Return the [X, Y] coordinate for the center point of the cell that contains the specified text.  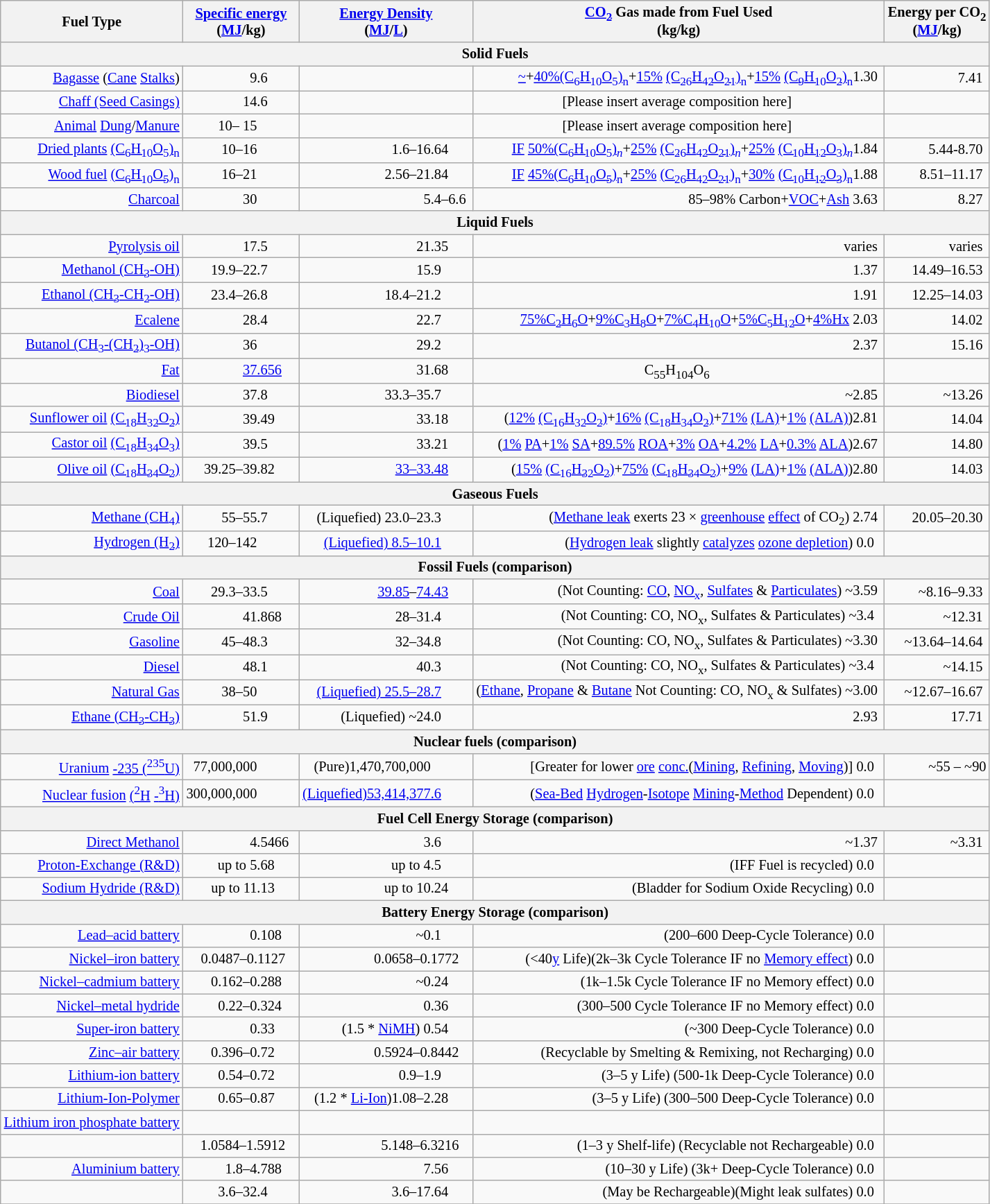
14.03 [937, 470]
(1.2 * Li-Ion)1.08–2.28 [386, 1099]
10– 15 [241, 126]
(1% PA+1% SA+89.5% ROA+3% OA+4.2% LA+0.3% ALA)2.67 [679, 444]
36 [241, 345]
28–31.4 [386, 617]
23.4–26.8 [241, 295]
0.162–0.288 [241, 982]
9.6 [241, 78]
1.37 [679, 270]
(Liquefied) 23.0–23.3 [386, 517]
Battery Energy Storage (comparison) [495, 912]
~13.64–14.64 [937, 642]
37.656 [241, 370]
5.148–6.3216 [386, 1146]
(Liquefied) 8.5–10.1 [386, 543]
~55 – ~90 [937, 767]
~12.67–16.67 [937, 691]
2.56–21.84 [386, 175]
(3–5 y Life) (500-1k Deep-Cycle Tolerance) 0.0 [679, 1076]
15.9 [386, 270]
Aluminium battery [92, 1169]
17.71 [937, 717]
10–16 [241, 150]
5.44-8.70 [937, 150]
75%C2H6O+9%C3H8O+7%C4H10O+5%C5H12O+4%Hx 2.03 [679, 320]
Animal Dung/Manure [92, 126]
39.25–39.82 [241, 470]
16–21 [241, 175]
85–98% Carbon+VOC+Ash 3.63 [679, 199]
Sunflower oil (C18H32O2) [92, 419]
0.0487–0.1127 [241, 958]
(1–3 y Shelf-life) (Recyclable not Rechargeable) 0.0 [679, 1146]
~3.31 [937, 842]
(Liquefied) 25.5–28.7 [386, 691]
[Greater for lower ore conc.(Mining, Refining, Moving)] 0.0 [679, 767]
15.16 [937, 345]
77,000,000 [241, 767]
Zinc–air battery [92, 1052]
Nickel–iron battery [92, 958]
Fuel Cell Energy Storage (comparison) [495, 819]
(Not Counting: CO, NOx, Sulfates & Particulates) ~3.59 [679, 592]
4.5466 [241, 842]
22.7 [386, 320]
(Hydrogen leak slightly catalyzes ozone depletion) 0.0 [679, 543]
Natural Gas [92, 691]
(300–500 Cycle Tolerance IF no Memory effect) 0.0 [679, 1006]
~0.1 [386, 936]
(200–600 Deep-Cycle Tolerance) 0.0 [679, 936]
~8.16–9.33 [937, 592]
~1.37 [679, 842]
(Pure)1,470,700,000 [386, 767]
Ecalene [92, 320]
12.25–14.03 [937, 295]
1.6–16.64 [386, 150]
~14.15 [937, 666]
Nuclear fusion (2H -3H) [92, 793]
~2.85 [679, 395]
C55H104O6 [679, 370]
~+40%(C6H10O5)n+15% (C26H42O21)n+15% (C9H10O2)n1.30 [679, 78]
up to 11.13 [241, 888]
3.6–17.64 [386, 1192]
(Recyclable by Smelting & Remixing, not Recharging) 0.0 [679, 1052]
IF 45%(C6H10O5)n+25% (C26H42O21)n+30% (C10H12O3)n1.88 [679, 175]
Bagasse (Cane Stalks) [92, 78]
31.68 [386, 370]
Uranium -235 (235U) [92, 767]
0.36 [386, 1006]
55–55.7 [241, 517]
3.6–32.4 [241, 1192]
0.33 [241, 1029]
Diesel [92, 666]
Crude Oil [92, 617]
(~300 Deep-Cycle Tolerance) 0.0 [679, 1029]
1.0584–1.5912 [241, 1146]
17.5 [241, 246]
2.37 [679, 345]
(1.5 * NiMH) 0.54 [386, 1029]
5.4–6.6 [386, 199]
Hydrogen (H2) [92, 543]
(Liquefied) ~24.0 [386, 717]
14.04 [937, 419]
41.868 [241, 617]
Nickel–cadmium battery [92, 982]
(Bladder for Sodium Oxide Recycling) 0.0 [679, 888]
(IFF Fuel is recycled) 0.0 [679, 866]
33–33.48 [386, 470]
Liquid Fuels [495, 223]
Proton-Exchange (R&D) [92, 866]
Methane (CH4) [92, 517]
up to 5.68 [241, 866]
Energy per CO2(MJ/kg) [937, 21]
0.65–0.87 [241, 1099]
Biodiesel [92, 395]
30 [241, 199]
(May be Rechargeable)(Might leak sulfates) 0.0 [679, 1192]
14.49–16.53 [937, 270]
33.21 [386, 444]
29.2 [386, 345]
0.108 [241, 936]
Methanol (CH3-OH) [92, 270]
0.22–0.324 [241, 1006]
Lead–acid battery [92, 936]
Gaseous Fuels [495, 494]
Coal [92, 592]
Lithium-Ion-Polymer [92, 1099]
14.80 [937, 444]
1.91 [679, 295]
Wood fuel (C6H10O5)n [92, 175]
18.4–21.2 [386, 295]
29.3–33.5 [241, 592]
48.1 [241, 666]
Fossil Fuels (comparison) [495, 567]
20.05–20.30 [937, 517]
45–48.3 [241, 642]
300,000,000 [241, 793]
33.18 [386, 419]
0.396–0.72 [241, 1052]
(<40y Life)(2k–3k Cycle Tolerance IF no Memory effect) 0.0 [679, 958]
8.51–11.17 [937, 175]
33.3–35.7 [386, 395]
(15% (C16H32O2)+75% (C18H34O2)+9% (LA)+1% (ALA))2.80 [679, 470]
Gasoline [92, 642]
0.5924–0.8442 [386, 1052]
Pyrolysis oil [92, 246]
(Liquefied)53,414,377.6 [386, 793]
32–34.8 [386, 642]
~13.26 [937, 395]
up to 10.24 [386, 888]
0.9–1.9 [386, 1076]
~0.24 [386, 982]
(12% (C16H32O2)+16% (C18H34O2)+71% (LA)+1% (ALA))2.81 [679, 419]
Sodium Hydride (R&D) [92, 888]
39.5 [241, 444]
Solid Fuels [495, 54]
(Not Counting: CO, NOx, Sulfates & Particulates) ~3.30 [679, 642]
Direct Methanol [92, 842]
120–142 [241, 543]
(1k–1.5k Cycle Tolerance IF no Memory effect) 0.0 [679, 982]
Super-iron battery [92, 1029]
Ethane (CH3-CH3) [92, 717]
Charcoal [92, 199]
Fat [92, 370]
up to 4.5 [386, 866]
Chaff (Seed Casings) [92, 102]
Fuel Type [92, 21]
Lithium iron phosphate battery [92, 1122]
21.35 [386, 246]
Dried plants (C6H10O5)n [92, 150]
14.02 [937, 320]
7.41 [937, 78]
Butanol (CH3-(CH2)3-OH) [92, 345]
38–50 [241, 691]
7.56 [386, 1169]
28.4 [241, 320]
39.49 [241, 419]
IF 50%(C6H10O5)n+25% (C26H42O21)n+25% (C10H12O3)n1.84 [679, 150]
(Sea-Bed Hydrogen-Isotope Mining-Method Dependent) 0.0 [679, 793]
(10–30 y Life) (3k+ Deep-Cycle Tolerance) 0.0 [679, 1169]
51.9 [241, 717]
CO2 Gas made from Fuel Used(kg/kg) [679, 21]
Nuclear fuels (comparison) [495, 741]
Olive oil (C18H34O2) [92, 470]
Nickel–metal hydride [92, 1006]
2.93 [679, 717]
37.8 [241, 395]
0.0658–0.1772 [386, 958]
1.8–4.788 [241, 1169]
Lithium-ion battery [92, 1076]
Castor oil (C18H34O3) [92, 444]
(Methane leak exerts 23 × greenhouse effect of CO2) 2.74 [679, 517]
(Ethane, Propane & Butane Not Counting: CO, NOx & Sulfates) ~3.00 [679, 691]
0.54–0.72 [241, 1076]
3.6 [386, 842]
Energy Density(MJ/L) [386, 21]
~12.31 [937, 617]
8.27 [937, 199]
14.6 [241, 102]
Specific energy(MJ/kg) [241, 21]
40.3 [386, 666]
Ethanol (CH3-CH2-OH) [92, 295]
39.85–74.43 [386, 592]
(3–5 y Life) (300–500 Deep-Cycle Tolerance) 0.0 [679, 1099]
19.9–22.7 [241, 270]
